For the text-containing cell, return its midpoint in (x, y) coordinate format. 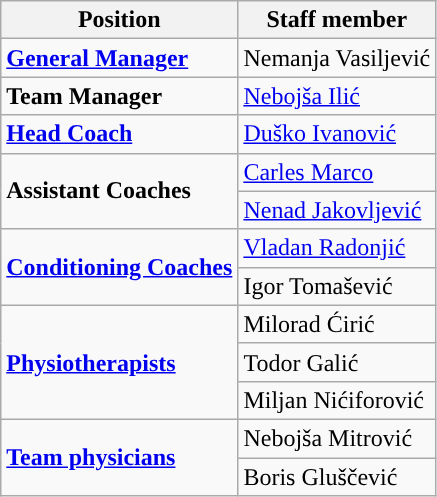
Nebojša Ilić (337, 96)
Conditioning Coaches (120, 267)
Assistant Coaches (120, 191)
Boris Gluščević (337, 477)
Miljan Nićiforović (337, 400)
Staff member (337, 20)
Carles Marco (337, 172)
Head Coach (120, 134)
Position (120, 20)
Team physicians (120, 457)
General Manager (120, 58)
Todor Galić (337, 362)
Nenad Jakovljević (337, 210)
Nemanja Vasiljević (337, 58)
Milorad Ćirić (337, 324)
Team Manager (120, 96)
Duško Ivanović (337, 134)
Vladan Radonjić (337, 248)
Physiotherapists (120, 362)
Nebojša Mitrović (337, 438)
Igor Tomašević (337, 286)
